Output the [x, y] coordinate of the center of the cell containing the given text.  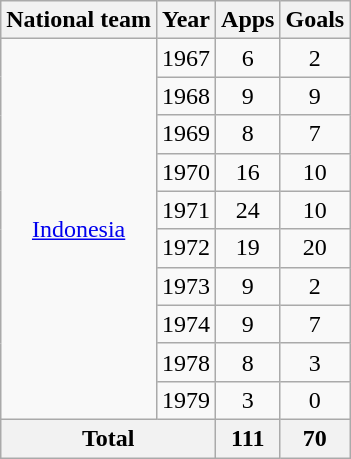
Apps [248, 20]
6 [248, 58]
1973 [186, 286]
111 [248, 438]
Indonesia [79, 230]
1972 [186, 248]
1974 [186, 324]
1967 [186, 58]
National team [79, 20]
1970 [186, 172]
16 [248, 172]
70 [315, 438]
20 [315, 248]
Goals [315, 20]
1978 [186, 362]
1979 [186, 400]
Year [186, 20]
1969 [186, 134]
1968 [186, 96]
Total [108, 438]
0 [315, 400]
19 [248, 248]
24 [248, 210]
1971 [186, 210]
